From the cell containing the given text, extract its center point as [x, y] coordinate. 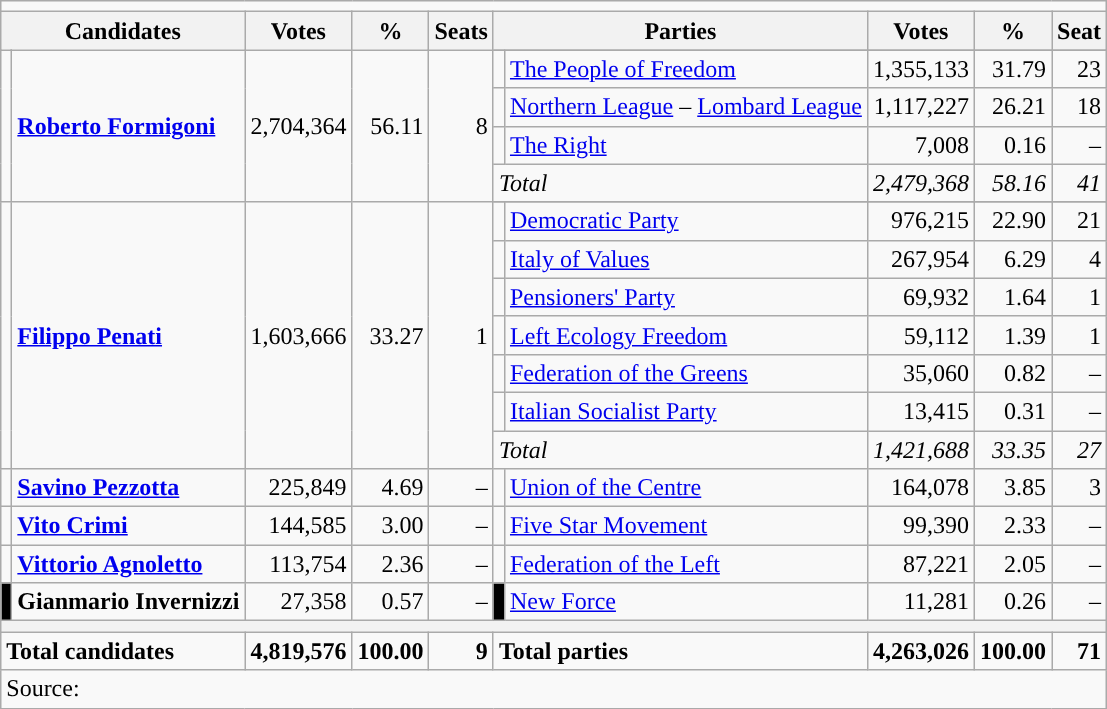
18 [1080, 107]
1,117,227 [920, 107]
0.82 [1012, 373]
Italian Socialist Party [686, 411]
Union of the Centre [686, 488]
2.36 [390, 564]
3.00 [390, 526]
33.35 [1012, 449]
31.79 [1012, 69]
Italy of Values [686, 259]
41 [1080, 183]
164,078 [920, 488]
144,585 [298, 526]
4,819,576 [298, 651]
13,415 [920, 411]
7,008 [920, 145]
8 [461, 126]
1.64 [1012, 297]
Parties [680, 31]
22.90 [1012, 221]
69,932 [920, 297]
99,390 [920, 526]
Federation of the Greens [686, 373]
4,263,026 [920, 651]
87,221 [920, 564]
Seat [1080, 31]
Seats [461, 31]
6.29 [1012, 259]
2.05 [1012, 564]
Roberto Formigoni [128, 126]
59,112 [920, 335]
1,421,688 [920, 449]
The People of Freedom [686, 69]
21 [1080, 221]
113,754 [298, 564]
976,215 [920, 221]
3.85 [1012, 488]
4 [1080, 259]
1.39 [1012, 335]
Left Ecology Freedom [686, 335]
Total candidates [123, 651]
11,281 [920, 602]
71 [1080, 651]
Savino Pezzotta [128, 488]
225,849 [298, 488]
23 [1080, 69]
58.16 [1012, 183]
Gianmario Invernizzi [128, 602]
33.27 [390, 335]
26.21 [1012, 107]
Candidates [123, 31]
Democratic Party [686, 221]
27 [1080, 449]
9 [461, 651]
0.16 [1012, 145]
4.69 [390, 488]
Source: [554, 689]
New Force [686, 602]
27,358 [298, 602]
The Right [686, 145]
2,479,368 [920, 183]
267,954 [920, 259]
Pensioners' Party [686, 297]
Five Star Movement [686, 526]
0.57 [390, 602]
Filippo Penati [128, 335]
Vito Crimi [128, 526]
Total parties [680, 651]
1,355,133 [920, 69]
Vittorio Agnoletto [128, 564]
3 [1080, 488]
2.33 [1012, 526]
0.31 [1012, 411]
1,603,666 [298, 335]
Northern League – Lombard League [686, 107]
0.26 [1012, 602]
2,704,364 [298, 126]
56.11 [390, 126]
35,060 [920, 373]
Federation of the Left [686, 564]
